Scan for the cell matching the given text and deliver its (X, Y) coordinate at center. 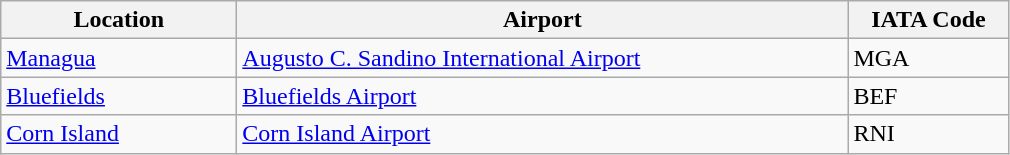
Airport (542, 20)
RNI (928, 134)
Location (119, 20)
Corn Island Airport (542, 134)
Augusto C. Sandino International Airport (542, 58)
Managua (119, 58)
IATA Code (928, 20)
Bluefields (119, 96)
Corn Island (119, 134)
Bluefields Airport (542, 96)
MGA (928, 58)
BEF (928, 96)
